Extract the (X, Y) coordinate from the center of the cell holding the provided text.  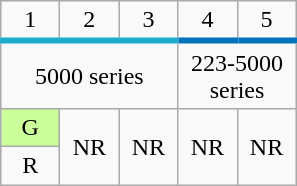
R (30, 165)
3 (148, 21)
5 (266, 21)
5000 series (90, 74)
4 (208, 21)
2 (90, 21)
1 (30, 21)
G (30, 127)
223-5000 series (237, 74)
